Find where the given text appears and provide that cell's center as (x, y) coordinate. 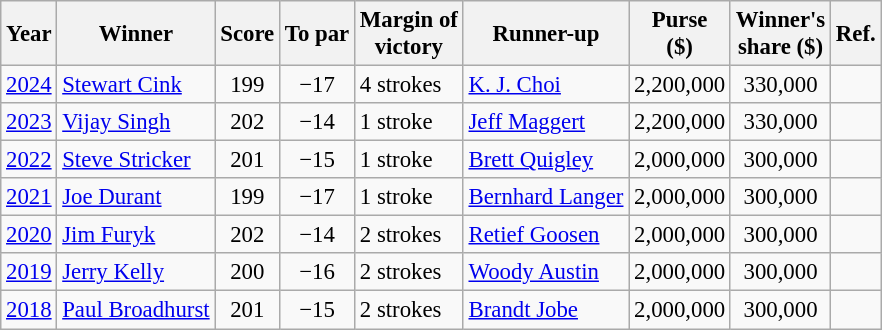
Vijay Singh (136, 122)
Winner'sshare ($) (780, 34)
Margin ofvictory (410, 34)
2021 (29, 197)
Year (29, 34)
Steve Stricker (136, 160)
2023 (29, 122)
Joe Durant (136, 197)
2018 (29, 310)
2020 (29, 235)
Brandt Jobe (546, 310)
Purse($) (680, 34)
Ref. (856, 34)
K. J. Choi (546, 85)
Stewart Cink (136, 85)
To par (318, 34)
Jim Furyk (136, 235)
Paul Broadhurst (136, 310)
Brett Quigley (546, 160)
4 strokes (410, 85)
Woody Austin (546, 273)
Runner-up (546, 34)
200 (248, 273)
Score (248, 34)
Jerry Kelly (136, 273)
−16 (318, 273)
Retief Goosen (546, 235)
2022 (29, 160)
2024 (29, 85)
2019 (29, 273)
Winner (136, 34)
Bernhard Langer (546, 197)
Jeff Maggert (546, 122)
